Identify which cell holds the provided text, then report its (X, Y) central coordinate. 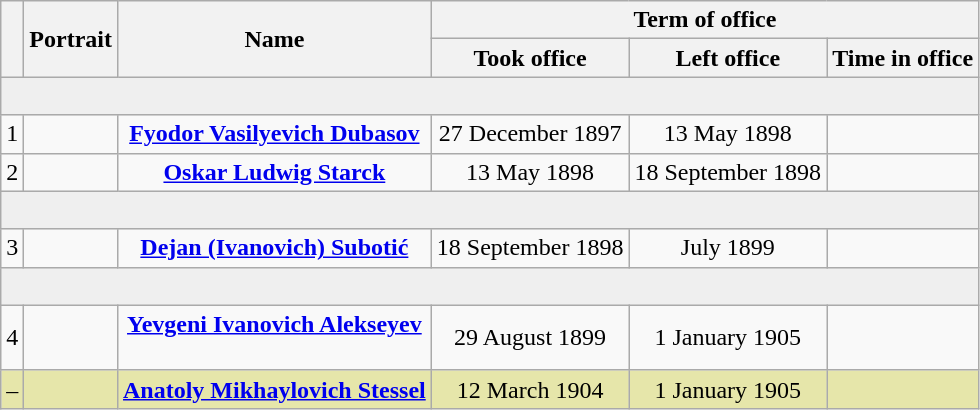
– (12, 389)
Anatoly Mikhaylovich Stessel (274, 389)
27 December 1897 (530, 134)
Left office (728, 58)
July 1899 (728, 248)
Name (274, 39)
Oskar Ludwig Starck (274, 172)
1 (12, 134)
3 (12, 248)
2 (12, 172)
29 August 1899 (530, 338)
Took office (530, 58)
Time in office (903, 58)
4 (12, 338)
Portrait (71, 39)
Fyodor Vasilyevich Dubasov (274, 134)
Dejan (Ivanovich) Subotić (274, 248)
Term of office (704, 20)
Yevgeni Ivanovich Alekseyev (274, 338)
12 March 1904 (530, 389)
